Pinpoint the cell where the given text exists, returning its [x, y] midpoint coordinate. 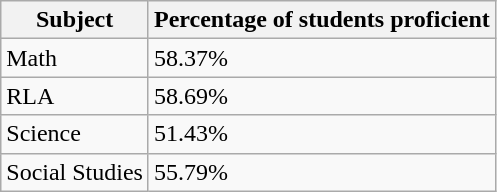
Social Studies [75, 172]
Percentage of students proficient [322, 20]
Math [75, 58]
51.43% [322, 134]
58.37% [322, 58]
58.69% [322, 96]
RLA [75, 96]
Science [75, 134]
Subject [75, 20]
55.79% [322, 172]
